Output the [X, Y] coordinate of the center of the cell containing the given text.  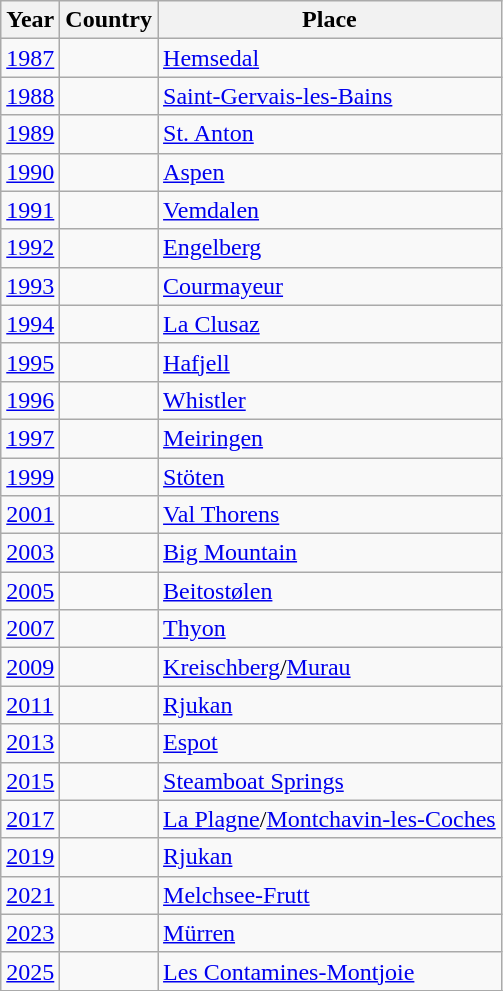
Les Contamines-Montjoie [330, 971]
2021 [30, 895]
1991 [30, 210]
2019 [30, 857]
Big Mountain [330, 553]
Steamboat Springs [330, 781]
2013 [30, 743]
Hafjell [330, 362]
Year [30, 20]
Meiringen [330, 438]
2011 [30, 705]
St. Anton [330, 134]
Place [330, 20]
2025 [30, 971]
Country [109, 20]
1995 [30, 362]
Melchsee-Frutt [330, 895]
2001 [30, 515]
1993 [30, 286]
1994 [30, 324]
1996 [30, 400]
Engelberg [330, 248]
1992 [30, 248]
Beitostølen [330, 591]
1997 [30, 438]
2017 [30, 819]
Vemdalen [330, 210]
1990 [30, 172]
2007 [30, 629]
2009 [30, 667]
2005 [30, 591]
1989 [30, 134]
Espot [330, 743]
Whistler [330, 400]
1987 [30, 58]
Aspen [330, 172]
1999 [30, 477]
Mürren [330, 933]
Thyon [330, 629]
La Clusaz [330, 324]
Val Thorens [330, 515]
2023 [30, 933]
Saint-Gervais-les-Bains [330, 96]
Courmayeur [330, 286]
2015 [30, 781]
La Plagne/Montchavin-les-Coches [330, 819]
Kreischberg/Murau [330, 667]
Hemsedal [330, 58]
Stöten [330, 477]
2003 [30, 553]
1988 [30, 96]
